Pinpoint the cell where the given text exists, returning its [X, Y] midpoint coordinate. 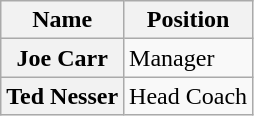
Ted Nesser [62, 96]
Name [62, 20]
Position [188, 20]
Joe Carr [62, 58]
Manager [188, 58]
Head Coach [188, 96]
